Output the [X, Y] coordinate of the center of the cell containing the given text.  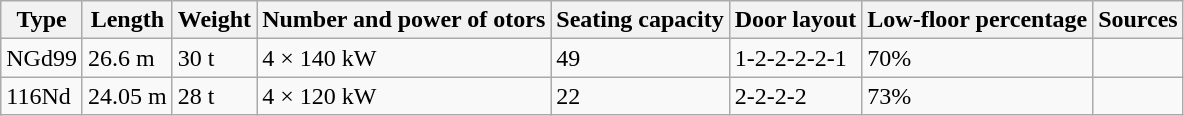
Door layout [796, 20]
2-2-2-2 [796, 96]
30 t [214, 58]
28 t [214, 96]
Sources [1138, 20]
NGd99 [42, 58]
70% [978, 58]
49 [640, 58]
Number and power of otors [404, 20]
24.05 m [127, 96]
4 × 120 kW [404, 96]
Weight [214, 20]
22 [640, 96]
26.6 m [127, 58]
Length [127, 20]
4 × 140 kW [404, 58]
Type [42, 20]
73% [978, 96]
Low-floor percentage [978, 20]
116Nd [42, 96]
Seating capacity [640, 20]
1-2-2-2-2-1 [796, 58]
